Return (x, y) of the center of cell containing provided text 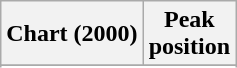
Peakposition (189, 34)
Chart (2000) (72, 34)
